Pinpoint the cell where the given text exists, returning its (x, y) midpoint coordinate. 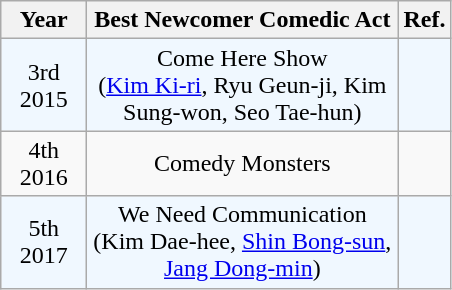
Year (44, 20)
Ref. (424, 20)
We Need Communication(Kim Dae-hee, Shin Bong-sun, Jang Dong-min) (242, 242)
3rd2015 (44, 85)
Comedy Monsters (242, 164)
Come Here Show(Kim Ki-ri, Ryu Geun-ji, Kim Sung-won, Seo Tae-hun) (242, 85)
5th2017 (44, 242)
Best Newcomer Comedic Act (242, 20)
4th2016 (44, 164)
